Find where the given text appears and provide that cell's center as [x, y] coordinate. 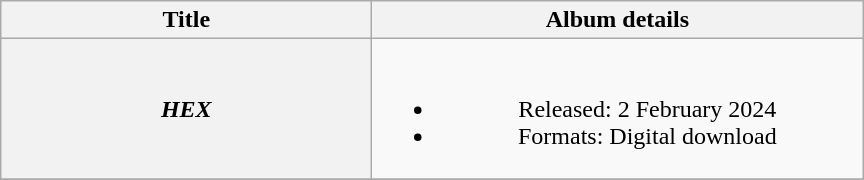
Title [186, 20]
HEX [186, 109]
Released: 2 February 2024Formats: Digital download [618, 109]
Album details [618, 20]
